Find where the given text appears and provide that cell's center as [x, y] coordinate. 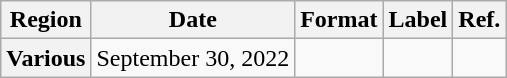
Region [46, 20]
Various [46, 58]
Format [339, 20]
Date [193, 20]
Ref. [480, 20]
September 30, 2022 [193, 58]
Label [418, 20]
